Provide the (x, y) coordinate of the cell's center where the given text is located.  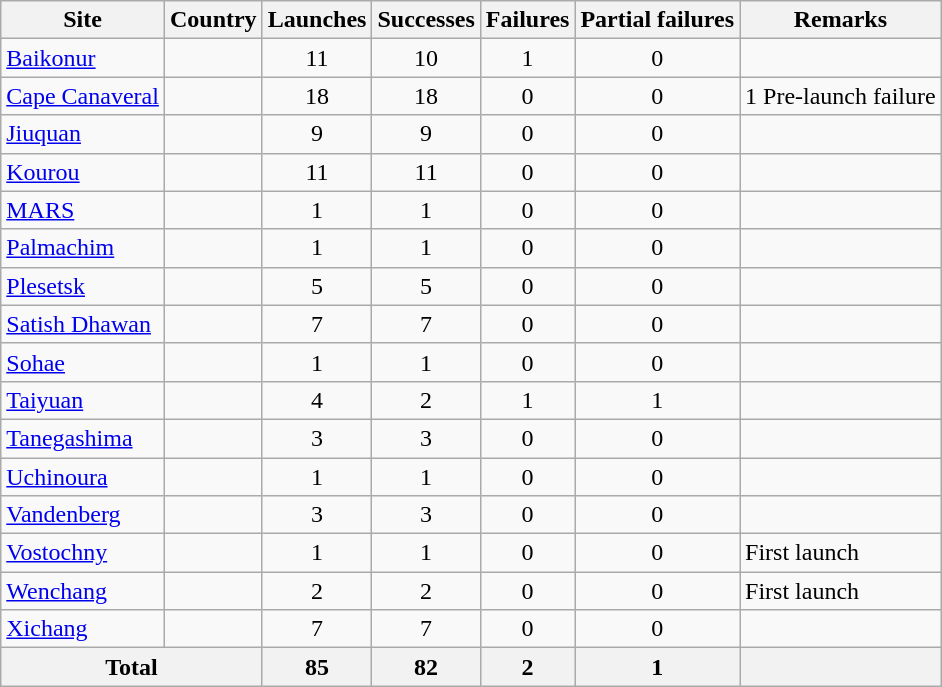
4 (317, 400)
Palmachim (83, 248)
Successes (426, 20)
Vandenberg (83, 515)
Taiyuan (83, 400)
Plesetsk (83, 286)
82 (426, 667)
Baikonur (83, 58)
Launches (317, 20)
Kourou (83, 172)
Vostochny (83, 553)
Uchinoura (83, 477)
Sohae (83, 362)
Satish Dhawan (83, 324)
Jiuquan (83, 134)
Partial failures (658, 20)
Tanegashima (83, 438)
Total (132, 667)
Cape Canaveral (83, 96)
Country (213, 20)
1 Pre-launch failure (841, 96)
Site (83, 20)
85 (317, 667)
Failures (528, 20)
Xichang (83, 629)
MARS (83, 210)
10 (426, 58)
Wenchang (83, 591)
Remarks (841, 20)
